From the cell containing the given text, extract its center point as [x, y] coordinate. 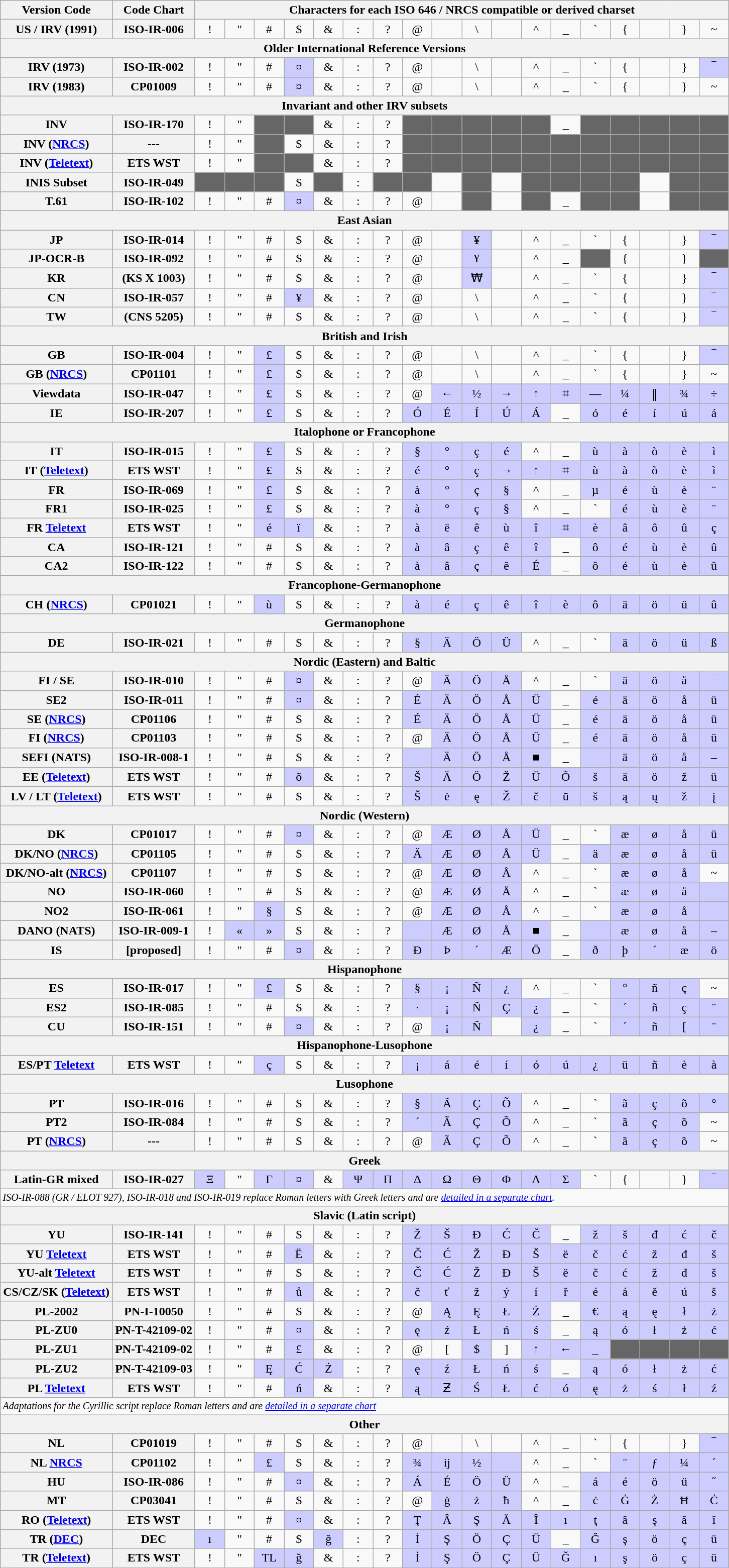
IRV (1983) [56, 86]
ISO-IR-049 [154, 182]
] [506, 1349]
KR [56, 278]
NO2 [56, 911]
Nordic (Western) [365, 815]
ISO-IR-084 [154, 1122]
ISO-IR-008-1 [154, 758]
INV (Teletext) [56, 163]
÷ [714, 394]
ISO-IR-141 [154, 1234]
ES [56, 988]
TW [56, 317]
HU [56, 1482]
ħ [506, 1501]
ă [684, 1520]
ISO-IR-122 [154, 566]
INV (NRCS) [56, 144]
Characters for each ISO 646 / NRCS compatible or derived charset [462, 10]
CP01105 [154, 854]
IS [56, 950]
µ [595, 489]
Code Chart [154, 10]
₩ [477, 278]
JP [56, 240]
Ą [447, 1311]
ISO-IR-061 [154, 911]
Γ [269, 1180]
T.61 [56, 201]
SE (NRCS) [56, 719]
TR (Teletext) [56, 1558]
CP01101 [154, 374]
IE [56, 413]
― [595, 394]
Adaptations for the Cyrillic script replace Roman letters and are detailed in a separate chart [365, 1406]
ISO-IR-010 [154, 681]
ISO-IR-009-1 [154, 930]
Ú [506, 413]
Ψ [358, 1180]
East Asian [365, 220]
CP01017 [154, 834]
CA2 [56, 566]
ISO-IR-088 (GR / ELOT 927), ISO-IR-018 and ISO-IR-019 replace Roman letters with Greek letters and are detailed in a separate chart. [365, 1198]
Lusophone [365, 1084]
Ƶ [447, 1388]
€ [595, 1311]
IT [56, 451]
ISO-IR-060 [154, 892]
ISO-IR-017 [154, 988]
ů [299, 1292]
ES/PT Teletext [56, 1065]
ISO-IR-027 [154, 1180]
Ð [418, 950]
ISO-IR-057 [154, 297]
JP-OCR-B [56, 259]
Ħ [684, 1501]
DK/NO-alt (NRCS) [56, 873]
ě [655, 1292]
CP01009 [154, 86]
ISO-IR-151 [154, 1026]
CA [56, 547]
ƒ [655, 1462]
ISO-IR-086 [154, 1482]
Π [388, 1180]
ţ [595, 1520]
CP01021 [154, 604]
RO (Teletext) [56, 1520]
ġ [447, 1501]
ISO-IR-021 [154, 643]
˝ [714, 1482]
(CNS 5205) [154, 317]
ISO-IR-170 [154, 125]
ISO-IR-102 [154, 201]
· [418, 1007]
ES2 [56, 1007]
‖ [655, 394]
DK/NO (NRCS) [56, 854]
Hispanophone-Lusophone [365, 1046]
YU Teletext [56, 1253]
GB [56, 355]
(KS X 1003) [154, 278]
NO [56, 892]
TL [269, 1558]
YU-alt Teletext [56, 1273]
MT [56, 1501]
IRV (1973) [56, 67]
ť [447, 1292]
Ţ [418, 1520]
Older International Reference Versions [365, 48]
PT2 [56, 1122]
EE (Teletext) [56, 777]
FR1 [56, 508]
FR [56, 489]
« [239, 930]
Latin-GR mixed [56, 1180]
ISO-IR-025 [154, 508]
Δ [418, 1180]
ß [714, 643]
Greek [365, 1160]
ISO-IR-121 [154, 547]
DANO (NATS) [56, 930]
INIS Subset [56, 182]
Italophone or Francophone [365, 432]
LV / LT (Teletext) [56, 796]
į [714, 796]
Ξ [210, 1180]
ISO-IR-069 [154, 489]
ċ [595, 1501]
Ś [477, 1388]
PL-ZU2 [56, 1369]
PL-ZU0 [56, 1330]
NL NRCS [56, 1462]
CP01103 [154, 738]
CP01019 [154, 1443]
YU [56, 1234]
PL Teletext [56, 1388]
INV [56, 125]
ISO-IR-085 [154, 1007]
ISO-IR-006 [154, 29]
Hispanophone [365, 969]
Germanophone [365, 623]
ISO-IR-015 [154, 451]
Ă [506, 1520]
British and Irish [365, 336]
DK [56, 834]
ISO-IR-092 [154, 259]
ř [565, 1292]
SEFI (NATS) [56, 758]
CP01102 [154, 1462]
Nordic (Eastern) and Baltic [365, 662]
ISO-IR-016 [154, 1103]
Francophone-Germanophone [365, 585]
ISO-IR-004 [154, 355]
DEC [154, 1539]
Ë [299, 1253]
ISO-IR-002 [154, 67]
Other [365, 1424]
ð [595, 950]
[proposed] [154, 950]
Î [536, 1520]
ý [506, 1292]
Viewdata [56, 394]
FI (NRCS) [56, 738]
DE [56, 643]
CU [56, 1026]
» [269, 930]
IT (Teletext) [56, 470]
PL-ZU1 [56, 1349]
CP01106 [154, 719]
þ [625, 950]
PN⁠-⁠T⁠-⁠42109-03 [154, 1369]
CS/CZ/SK (Teletext) [56, 1292]
ĳ [447, 1462]
Ó [418, 413]
Slavic (Latin script) [365, 1215]
ė [447, 796]
PT (NRCS) [56, 1141]
ū [565, 796]
ISO-IR-207 [154, 413]
Version Code [56, 10]
Í [477, 413]
CP03041 [154, 1501]
PL-2002 [56, 1311]
ISO-IR-014 [154, 240]
Σ [565, 1180]
ISO-IR-047 [154, 394]
Φ [506, 1180]
Λ [536, 1180]
Â [447, 1520]
Ġ [625, 1501]
PT [56, 1103]
ï [299, 528]
Invariant and other IRV subsets [365, 106]
Ω [447, 1180]
PN⁠-⁠I-⁠10050 [154, 1311]
ų [655, 796]
US / IRV (1991) [56, 29]
FI / SE [56, 681]
CP01107 [154, 873]
FR Teletext [56, 528]
TR (DEC) [56, 1539]
GB (NRCS) [56, 374]
Θ [477, 1180]
ISO-IR-011 [154, 700]
SE2 [56, 700]
CN [56, 297]
CH (NRCS) [56, 604]
Þ [447, 950]
NL [56, 1443]
Ċ [714, 1501]
